Identify which cell holds the provided text, then report its (X, Y) central coordinate. 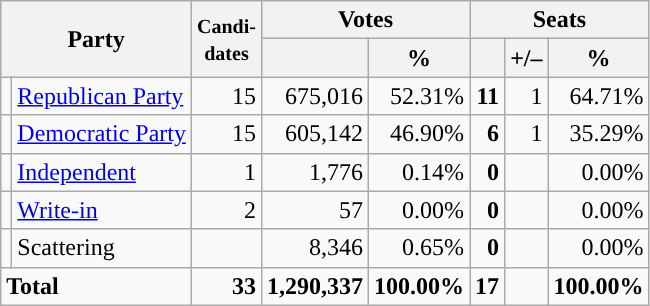
0.65% (420, 248)
675,016 (314, 96)
0.14% (420, 172)
33 (226, 286)
64.71% (598, 96)
Candi-dates (226, 39)
Scattering (102, 248)
Democratic Party (102, 134)
17 (488, 286)
Republican Party (102, 96)
Total (96, 286)
Write-in (102, 210)
6 (488, 134)
46.90% (420, 134)
8,346 (314, 248)
1,776 (314, 172)
605,142 (314, 134)
1,290,337 (314, 286)
Votes (365, 20)
Seats (560, 20)
2 (226, 210)
Party (96, 39)
11 (488, 96)
35.29% (598, 134)
52.31% (420, 96)
Independent (102, 172)
+/– (526, 58)
57 (314, 210)
